Return the [X, Y] coordinate for the center point of the cell that contains the specified text.  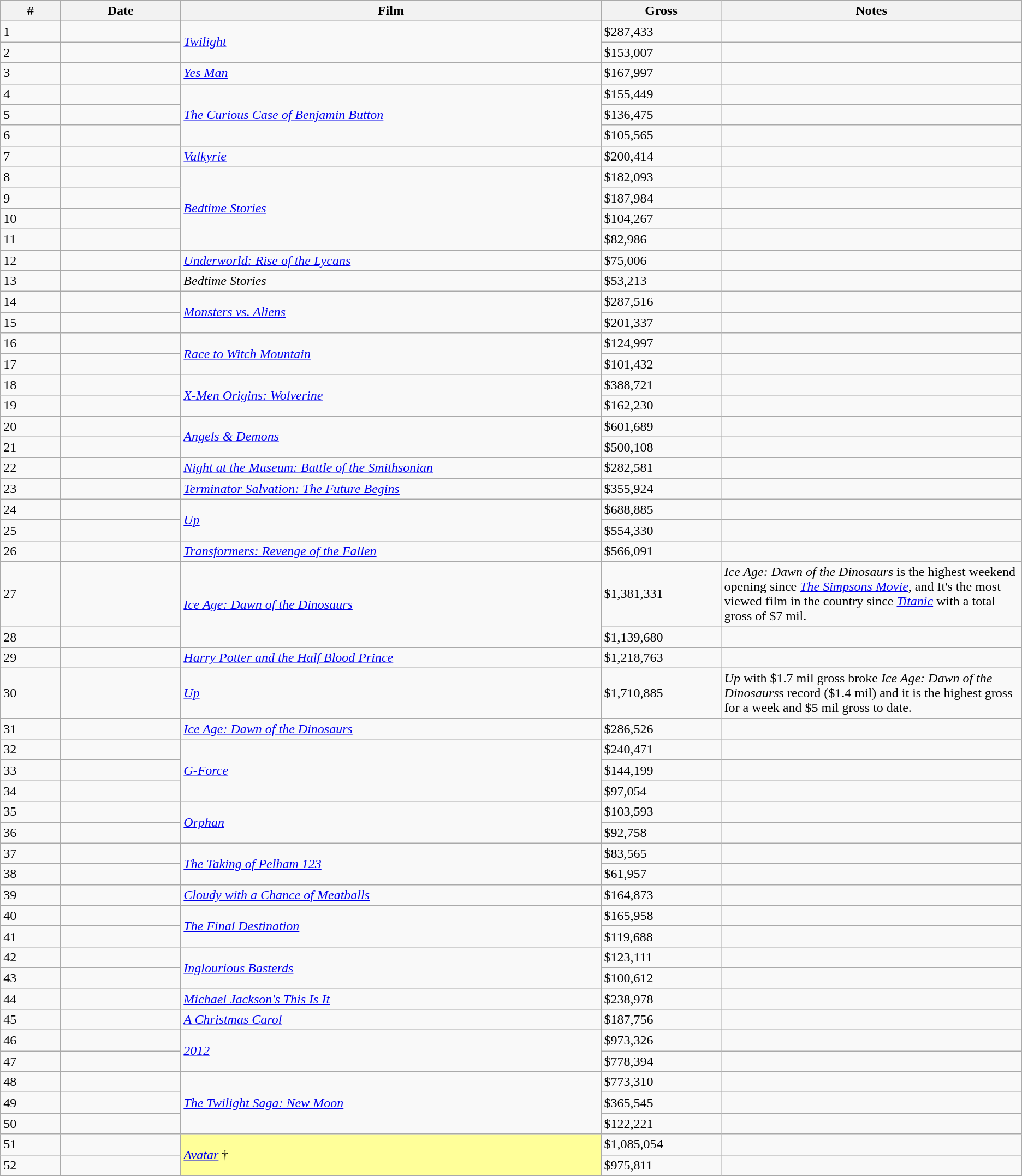
7 [31, 156]
$103,593 [661, 812]
47 [31, 1061]
$566,091 [661, 551]
9 [31, 198]
21 [31, 447]
3 [31, 73]
Date [121, 11]
G-Force [391, 770]
$1,218,763 [661, 658]
$83,565 [661, 853]
1 [31, 32]
$164,873 [661, 895]
8 [31, 177]
$187,984 [661, 198]
Terminator Salvation: The Future Begins [391, 489]
30 [31, 693]
$355,924 [661, 489]
$287,516 [661, 302]
23 [31, 489]
$500,108 [661, 447]
40 [31, 916]
2 [31, 52]
16 [31, 343]
31 [31, 729]
The Final Destination [391, 926]
18 [31, 385]
5 [31, 115]
11 [31, 239]
49 [31, 1103]
$124,997 [661, 343]
28 [31, 637]
43 [31, 978]
$105,565 [661, 135]
15 [31, 323]
$92,758 [661, 833]
39 [31, 895]
Avatar † [391, 1155]
10 [31, 218]
Michael Jackson's This Is It [391, 999]
Twilight [391, 42]
24 [31, 509]
Inglourious Basterds [391, 967]
44 [31, 999]
$97,054 [661, 791]
13 [31, 281]
12 [31, 260]
22 [31, 468]
37 [31, 853]
20 [31, 426]
$975,811 [661, 1165]
A Christmas Carol [391, 1020]
17 [31, 364]
Valkyrie [391, 156]
$238,978 [661, 999]
Gross [661, 11]
36 [31, 833]
6 [31, 135]
$167,997 [661, 73]
$973,326 [661, 1041]
The Curious Case of Benjamin Button [391, 115]
Night at the Museum: Battle of the Smithsonian [391, 468]
29 [31, 658]
$61,957 [661, 874]
$101,432 [661, 364]
$82,986 [661, 239]
$75,006 [661, 260]
4 [31, 94]
$136,475 [661, 115]
35 [31, 812]
$155,449 [661, 94]
$778,394 [661, 1061]
Film [391, 11]
$282,581 [661, 468]
$153,007 [661, 52]
$100,612 [661, 978]
$240,471 [661, 750]
$554,330 [661, 530]
$1,710,885 [661, 693]
45 [31, 1020]
Race to Witch Mountain [391, 354]
The Taking of Pelham 123 [391, 864]
52 [31, 1165]
2012 [391, 1051]
$123,111 [661, 957]
$122,221 [661, 1124]
$144,199 [661, 770]
$388,721 [661, 385]
Notes [871, 11]
# [31, 11]
X-Men Origins: Wolverine [391, 395]
41 [31, 936]
$773,310 [661, 1082]
Yes Man [391, 73]
32 [31, 750]
14 [31, 302]
$201,337 [661, 323]
$601,689 [661, 426]
26 [31, 551]
Underworld: Rise of the Lycans [391, 260]
25 [31, 530]
$1,085,054 [661, 1144]
50 [31, 1124]
Monsters vs. Aliens [391, 312]
42 [31, 957]
$53,213 [661, 281]
Orphan [391, 822]
Cloudy with a Chance of Meatballs [391, 895]
$365,545 [661, 1103]
48 [31, 1082]
$200,414 [661, 156]
$182,093 [661, 177]
Up with $1.7 mil gross broke Ice Age: Dawn of the Dinosaurss record ($1.4 mil) and it is the highest gross for a week and $5 mil gross to date. [871, 693]
$286,526 [661, 729]
Transformers: Revenge of the Fallen [391, 551]
$162,230 [661, 406]
27 [31, 594]
$688,885 [661, 509]
$1,139,680 [661, 637]
51 [31, 1144]
$119,688 [661, 936]
$165,958 [661, 916]
$104,267 [661, 218]
38 [31, 874]
46 [31, 1041]
Angels & Demons [391, 437]
$1,381,331 [661, 594]
Harry Potter and the Half Blood Prince [391, 658]
$287,433 [661, 32]
$187,756 [661, 1020]
33 [31, 770]
The Twilight Saga: New Moon [391, 1103]
19 [31, 406]
34 [31, 791]
